Pinpoint the cell where the given text exists, returning its (X, Y) midpoint coordinate. 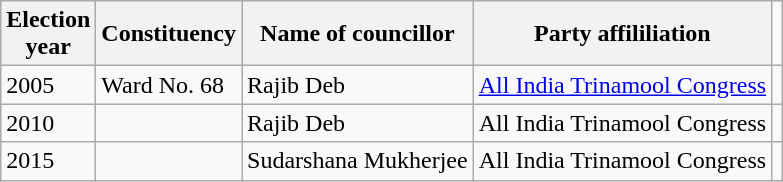
Ward No. 68 (169, 85)
Party affililiation (622, 34)
2010 (48, 123)
Sudarshana Mukherjee (358, 161)
Name of councillor (358, 34)
2015 (48, 161)
2005 (48, 85)
Election year (48, 34)
Constituency (169, 34)
